Determine the [X, Y] coordinate at the center of the cell enclosing the given text.  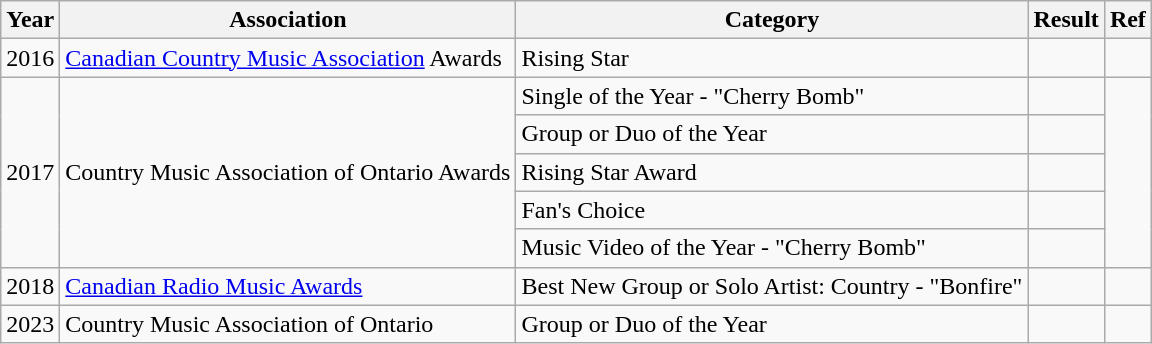
Country Music Association of Ontario [288, 324]
Country Music Association of Ontario Awards [288, 172]
2017 [30, 172]
Category [772, 20]
Music Video of the Year - "Cherry Bomb" [772, 248]
Single of the Year - "Cherry Bomb" [772, 96]
Canadian Radio Music Awards [288, 286]
Association [288, 20]
Best New Group or Solo Artist: Country - "Bonfire" [772, 286]
Ref [1128, 20]
Rising Star Award [772, 172]
Year [30, 20]
Result [1066, 20]
2023 [30, 324]
2016 [30, 58]
Fan's Choice [772, 210]
Rising Star [772, 58]
Canadian Country Music Association Awards [288, 58]
2018 [30, 286]
